Detect which cell encompasses the target text, then output its [x, y] center coordinate. 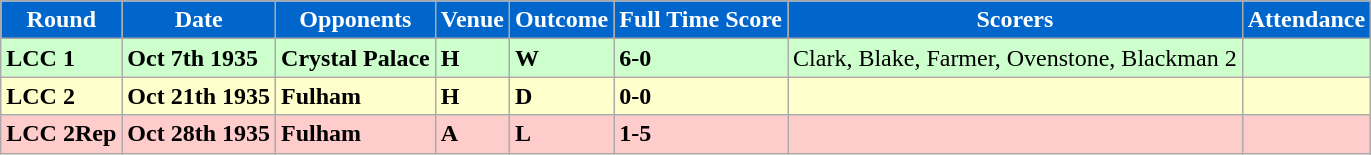
Oct 7th 1935 [199, 58]
Oct 21th 1935 [199, 96]
0-0 [701, 96]
Round [62, 20]
LCC 2 [62, 96]
Clark, Blake, Farmer, Ovenstone, Blackman 2 [1016, 58]
6-0 [701, 58]
Full Time Score [701, 20]
A [472, 134]
W [561, 58]
Oct 28th 1935 [199, 134]
LCC 2Rep [62, 134]
Scorers [1016, 20]
Crystal Palace [356, 58]
1-5 [701, 134]
Date [199, 20]
Outcome [561, 20]
Venue [472, 20]
L [561, 134]
D [561, 96]
Attendance [1306, 20]
Opponents [356, 20]
LCC 1 [62, 58]
